Determine the [X, Y] coordinate at the center of the cell enclosing the given text.  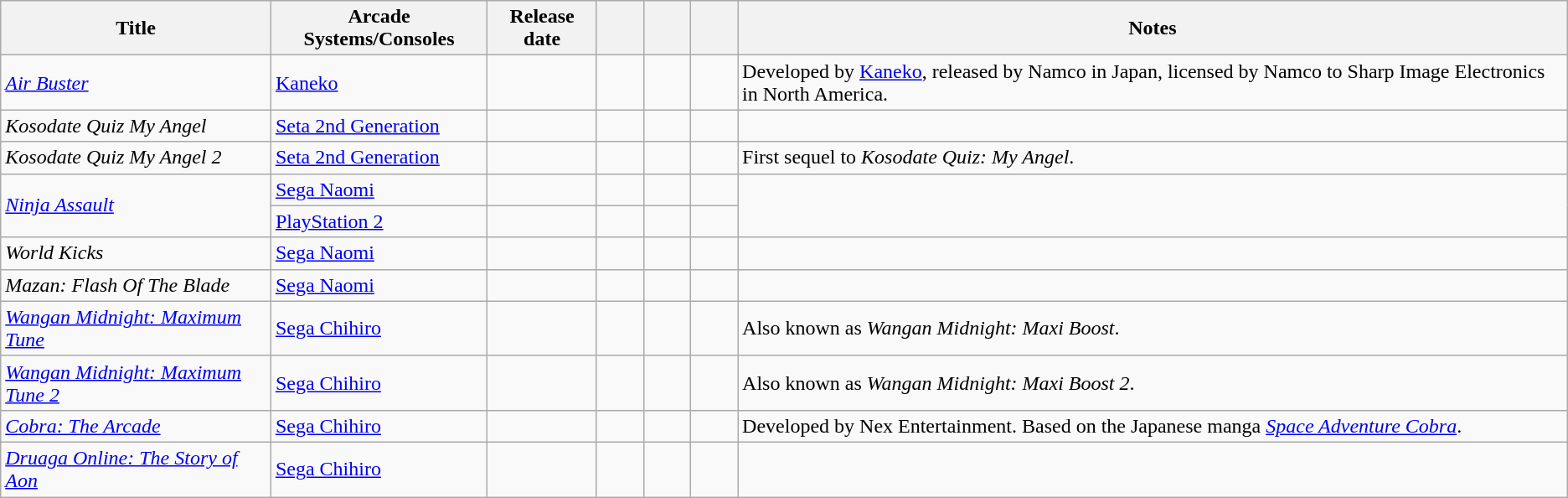
Notes [1153, 29]
Druaga Online: The Story of Aon [136, 469]
World Kicks [136, 253]
Cobra: The Arcade [136, 426]
Arcade Systems/Consoles [379, 29]
Release date [542, 29]
Kaneko [379, 82]
Wangan Midnight: Maximum Tune 2 [136, 382]
First sequel to Kosodate Quiz: My Angel. [1153, 158]
Ninja Assault [136, 205]
Air Buster [136, 82]
Developed by Kaneko, released by Namco in Japan, licensed by Namco to Sharp Image Electronics in North America. [1153, 82]
Wangan Midnight: Maximum Tune [136, 329]
PlayStation 2 [379, 221]
Kosodate Quiz My Angel [136, 126]
Kosodate Quiz My Angel 2 [136, 158]
Mazan: Flash Of The Blade [136, 285]
Developed by Nex Entertainment. Based on the Japanese manga Space Adventure Cobra. [1153, 426]
Also known as Wangan Midnight: Maxi Boost 2. [1153, 382]
Title [136, 29]
Also known as Wangan Midnight: Maxi Boost. [1153, 329]
